Capture the cell that displays the provided text and extract its (X, Y) central coordinate. 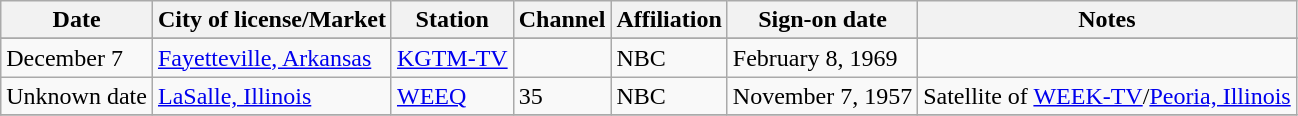
November 7, 1957 (822, 96)
City of license/Market (272, 20)
Date (77, 20)
Affiliation (669, 20)
Station (452, 20)
Fayetteville, Arkansas (272, 58)
KGTM-TV (452, 58)
Channel (562, 20)
LaSalle, Illinois (272, 96)
35 (562, 96)
December 7 (77, 58)
Sign-on date (822, 20)
Notes (1108, 20)
Satellite of WEEK-TV/Peoria, Illinois (1108, 96)
February 8, 1969 (822, 58)
Unknown date (77, 96)
WEEQ (452, 96)
